Identify which cell holds the provided text, then report its [X, Y] central coordinate. 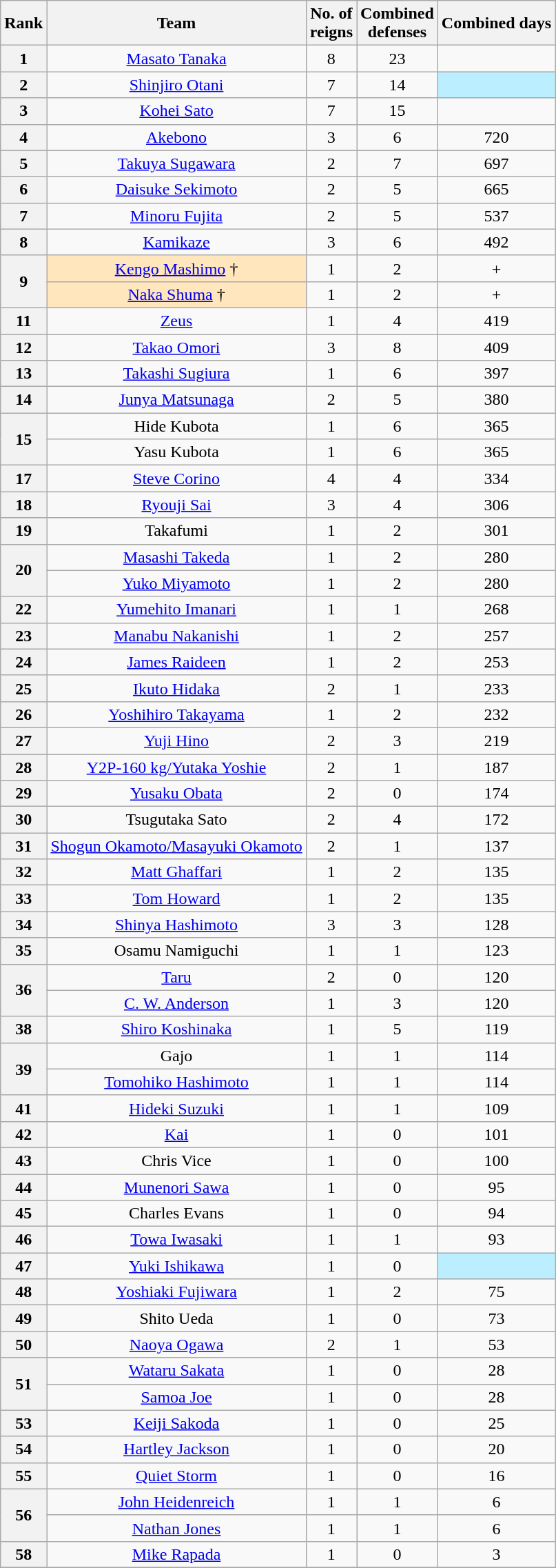
232 [496, 714]
Yumehito Imanari [176, 610]
Hideki Suzuki [176, 1108]
Yoshihiro Takayama [176, 714]
95 [496, 1187]
35 [23, 951]
Samoa Joe [176, 1397]
Junya Matsunaga [176, 400]
Chris Vice [176, 1160]
Wataru Sakata [176, 1371]
Tom Howard [176, 898]
Kohei Sato [176, 111]
Mike Rapada [176, 1554]
257 [496, 636]
24 [23, 662]
38 [23, 1029]
101 [496, 1134]
Tsugutaka Sato [176, 820]
Yuji Hino [176, 741]
C. W. Anderson [176, 1003]
397 [496, 374]
268 [496, 610]
51 [23, 1384]
58 [23, 1554]
Matt Ghaffari [176, 872]
11 [23, 321]
Zeus [176, 321]
31 [23, 846]
12 [23, 347]
Naoya Ogawa [176, 1345]
Takafumi [176, 531]
48 [23, 1292]
46 [23, 1240]
50 [23, 1345]
Shogun Okamoto/Masayuki Okamoto [176, 846]
Yoshiaki Fujiwara [176, 1292]
Combined days [496, 23]
720 [496, 137]
Gajo [176, 1056]
73 [496, 1318]
172 [496, 820]
233 [496, 688]
419 [496, 321]
537 [496, 216]
43 [23, 1160]
34 [23, 925]
137 [496, 846]
697 [496, 163]
Kamikaze [176, 242]
Yasu Kubota [176, 452]
26 [23, 714]
Kengo Mashimo † [176, 268]
Osamu Namiguchi [176, 951]
Nathan Jones [176, 1528]
Shinjiro Otani [176, 85]
Towa Iwasaki [176, 1240]
219 [496, 741]
119 [496, 1029]
Shinya Hashimoto [176, 925]
41 [23, 1108]
Shito Ueda [176, 1318]
174 [496, 794]
17 [23, 479]
30 [23, 820]
33 [23, 898]
Akebono [176, 137]
Charles Evans [176, 1214]
492 [496, 242]
Ikuto Hidaka [176, 688]
128 [496, 925]
19 [23, 531]
49 [23, 1318]
16 [496, 1476]
Y2P-160 kg/Yutaka Yoshie [176, 767]
Daisuke Sekimoto [176, 190]
Team [176, 23]
380 [496, 400]
Yuki Ishikawa [176, 1266]
Steve Corino [176, 479]
253 [496, 662]
32 [23, 872]
Hide Kubota [176, 426]
39 [23, 1069]
100 [496, 1160]
36 [23, 990]
Takuya Sugawara [176, 163]
9 [23, 281]
Rank [23, 23]
75 [496, 1292]
47 [23, 1266]
John Heidenreich [176, 1502]
665 [496, 190]
42 [23, 1134]
Yuko Miyamoto [176, 583]
James Raideen [176, 662]
94 [496, 1214]
Combineddefenses [398, 23]
13 [23, 374]
22 [23, 610]
Takao Omori [176, 347]
187 [496, 767]
109 [496, 1108]
Naka Shuma † [176, 294]
Munenori Sawa [176, 1187]
29 [23, 794]
Quiet Storm [176, 1476]
334 [496, 479]
301 [496, 531]
Tomohiko Hashimoto [176, 1082]
45 [23, 1214]
27 [23, 741]
Ryouji Sai [176, 505]
Keiji Sakoda [176, 1423]
Masato Tanaka [176, 59]
Shiro Koshinaka [176, 1029]
No. ofreigns [331, 23]
123 [496, 951]
Takashi Sugiura [176, 374]
409 [496, 347]
54 [23, 1449]
Taru [176, 977]
306 [496, 505]
44 [23, 1187]
Kai [176, 1134]
Minoru Fujita [176, 216]
Hartley Jackson [176, 1449]
55 [23, 1476]
56 [23, 1515]
18 [23, 505]
93 [496, 1240]
Manabu Nakanishi [176, 636]
Masashi Takeda [176, 557]
Yusaku Obata [176, 794]
